Return [X, Y] of the center of cell containing provided text 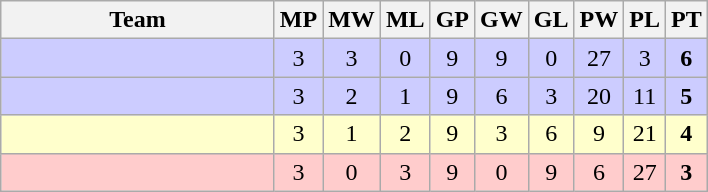
MP [298, 20]
Team [138, 20]
GW [502, 20]
PT [687, 20]
21 [645, 134]
GL [551, 20]
11 [645, 96]
GP [452, 20]
20 [599, 96]
PL [645, 20]
5 [687, 96]
ML [405, 20]
MW [352, 20]
4 [687, 134]
PW [599, 20]
